Search for the cell housing the specified text and yield its (X, Y) center coordinate. 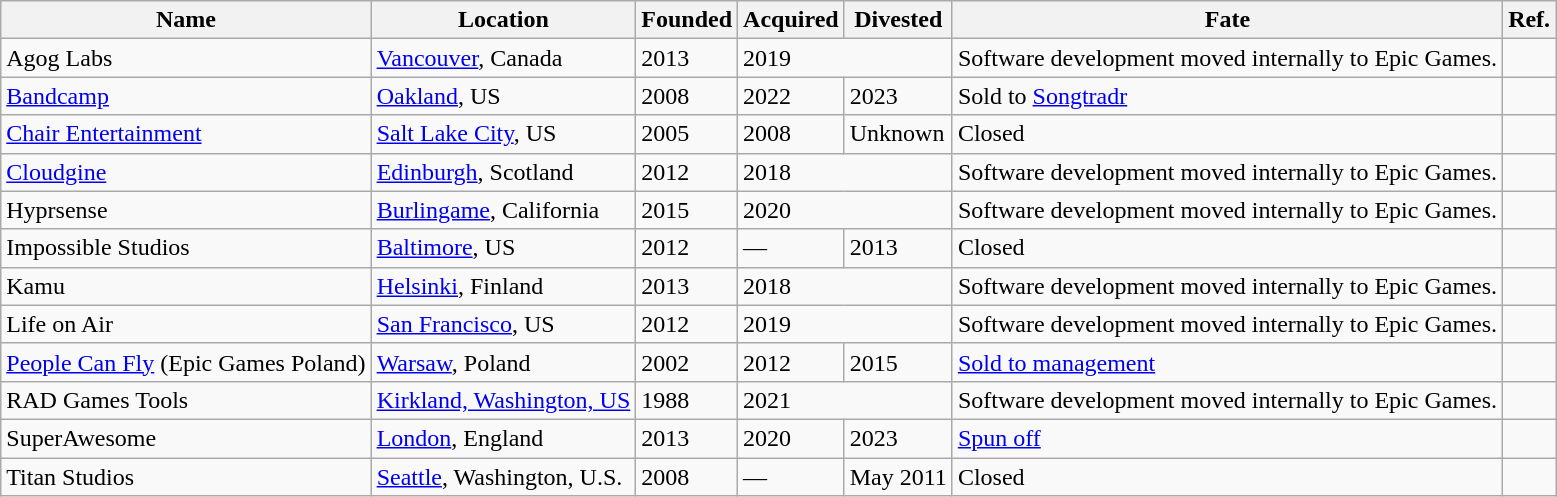
Helsinki, Finland (504, 286)
Sold to Songtradr (1227, 96)
Location (504, 20)
2021 (846, 400)
Life on Air (186, 324)
Divested (898, 20)
People Can Fly (Epic Games Poland) (186, 362)
RAD Games Tools (186, 400)
2022 (792, 96)
Spun off (1227, 438)
Kamu (186, 286)
London, England (504, 438)
Name (186, 20)
1988 (687, 400)
Baltimore, US (504, 248)
Sold to management (1227, 362)
Seattle, Washington, U.S. (504, 477)
2005 (687, 134)
Fate (1227, 20)
Vancouver, Canada (504, 58)
San Francisco, US (504, 324)
Impossible Studios (186, 248)
Oakland, US (504, 96)
Chair Entertainment (186, 134)
Unknown (898, 134)
2002 (687, 362)
Titan Studios (186, 477)
Acquired (792, 20)
Founded (687, 20)
Cloudgine (186, 172)
Ref. (1530, 20)
Warsaw, Poland (504, 362)
Burlingame, California (504, 210)
Salt Lake City, US (504, 134)
Hyprsense (186, 210)
May 2011 (898, 477)
Kirkland, Washington, US (504, 400)
Agog Labs (186, 58)
Edinburgh, Scotland (504, 172)
SuperAwesome (186, 438)
Bandcamp (186, 96)
